Find where the given text appears and provide that cell's center as (x, y) coordinate. 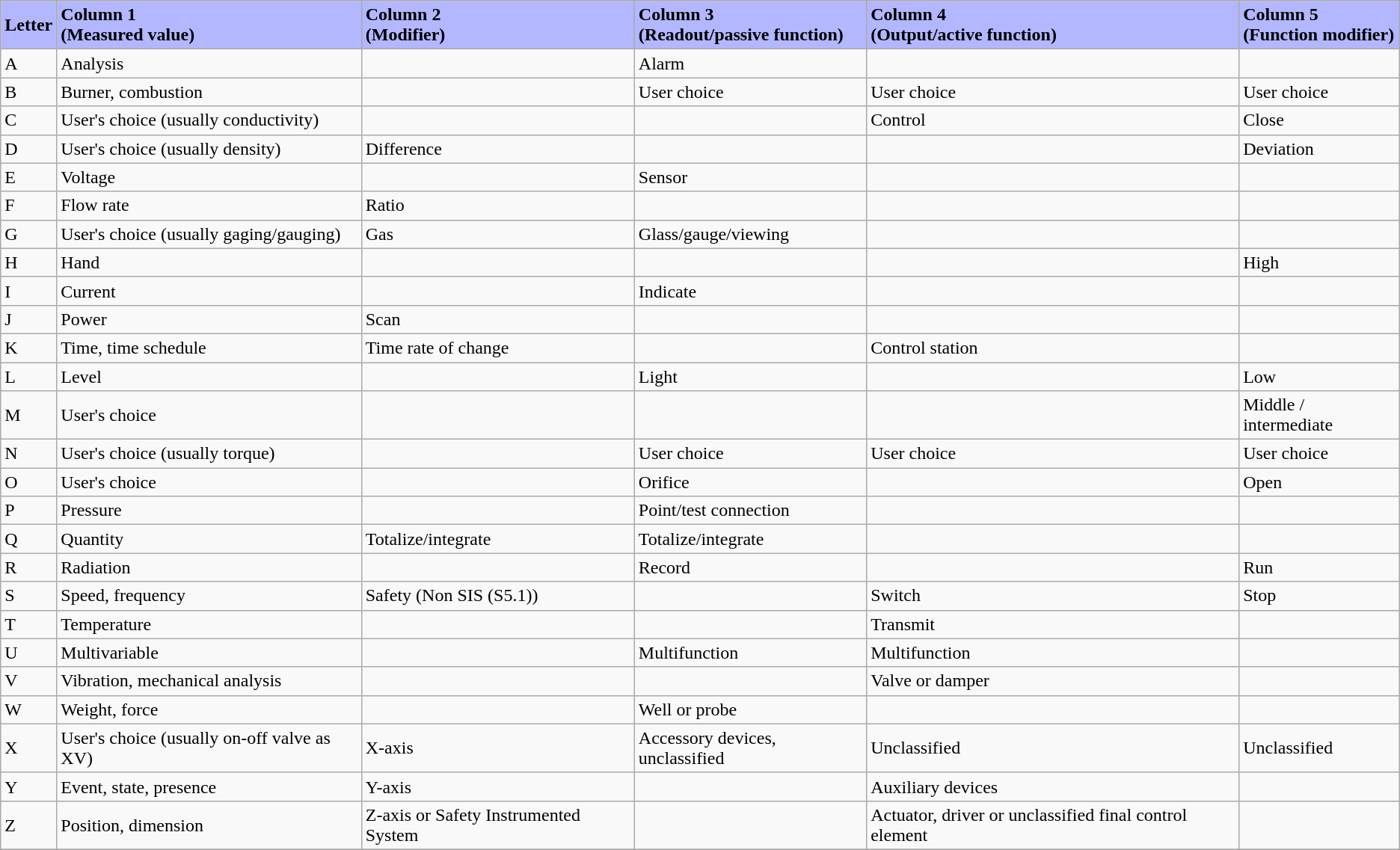
User's choice (usually gaging/gauging) (209, 234)
Middle / intermediate (1319, 416)
E (28, 177)
O (28, 482)
Power (209, 319)
Open (1319, 482)
Pressure (209, 511)
Actuator, driver or unclassified final control element (1053, 825)
I (28, 291)
Z-axis or Safety Instrumented System (498, 825)
Y-axis (498, 786)
Safety (Non SIS (S5.1)) (498, 596)
Level (209, 376)
Y (28, 786)
Time, time schedule (209, 348)
Z (28, 825)
Glass/gauge/viewing (750, 234)
Valve or damper (1053, 681)
Record (750, 567)
Analysis (209, 64)
Column 2 (Modifier) (498, 25)
B (28, 92)
User's choice (usually on-off valve as XV) (209, 748)
User's choice (usually density) (209, 149)
N (28, 454)
L (28, 376)
D (28, 149)
Position, dimension (209, 825)
K (28, 348)
Time rate of change (498, 348)
Transmit (1053, 624)
Alarm (750, 64)
U (28, 653)
Difference (498, 149)
Sensor (750, 177)
R (28, 567)
C (28, 120)
H (28, 262)
User's choice (usually torque) (209, 454)
M (28, 416)
Gas (498, 234)
Orifice (750, 482)
Speed, frequency (209, 596)
Vibration, mechanical analysis (209, 681)
F (28, 206)
Letter (28, 25)
Event, state, presence (209, 786)
Column 4 (Output/active function) (1053, 25)
Q (28, 539)
Hand (209, 262)
Low (1319, 376)
Ratio (498, 206)
V (28, 681)
Radiation (209, 567)
Column 3 (Readout/passive function) (750, 25)
A (28, 64)
User's choice (usually conductivity) (209, 120)
High (1319, 262)
Well or probe (750, 709)
Light (750, 376)
Quantity (209, 539)
Voltage (209, 177)
Multivariable (209, 653)
Column 5 (Function modifier) (1319, 25)
Indicate (750, 291)
P (28, 511)
Run (1319, 567)
Auxiliary devices (1053, 786)
Deviation (1319, 149)
Burner, combustion (209, 92)
X (28, 748)
X-axis (498, 748)
Column 1 (Measured value) (209, 25)
Switch (1053, 596)
Temperature (209, 624)
Close (1319, 120)
Flow rate (209, 206)
Current (209, 291)
T (28, 624)
Stop (1319, 596)
W (28, 709)
G (28, 234)
Scan (498, 319)
Control (1053, 120)
Point/test connection (750, 511)
Accessory devices, unclassified (750, 748)
S (28, 596)
J (28, 319)
Control station (1053, 348)
Weight, force (209, 709)
